From the cell containing the given text, extract its center point as [x, y] coordinate. 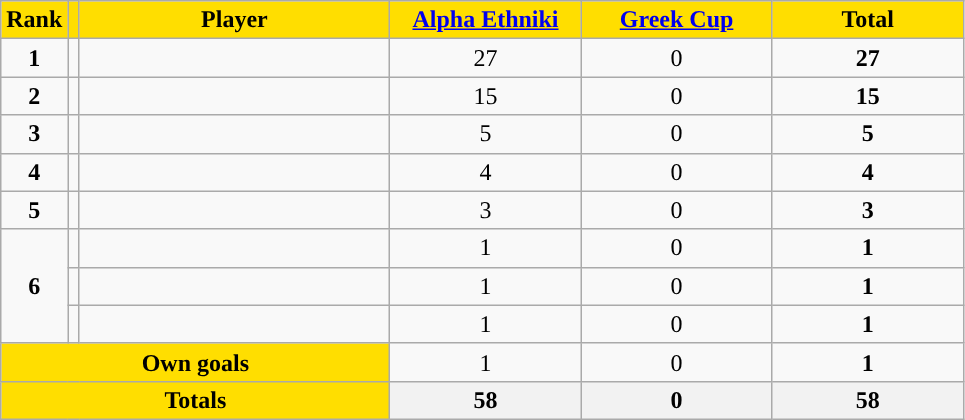
Rank [34, 20]
Greek Cup [676, 20]
Own goals [196, 362]
6 [34, 286]
Total [868, 20]
Alpha Ethniki [486, 20]
Totals [196, 400]
Player [234, 20]
2 [34, 96]
